For the text-containing cell, return its midpoint in (X, Y) coordinate format. 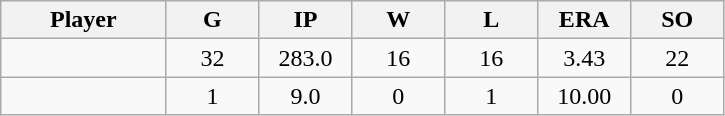
Player (84, 20)
10.00 (584, 96)
G (212, 20)
283.0 (306, 58)
22 (678, 58)
SO (678, 20)
W (398, 20)
IP (306, 20)
32 (212, 58)
ERA (584, 20)
9.0 (306, 96)
3.43 (584, 58)
L (492, 20)
